Find where the given text appears and provide that cell's center as [x, y] coordinate. 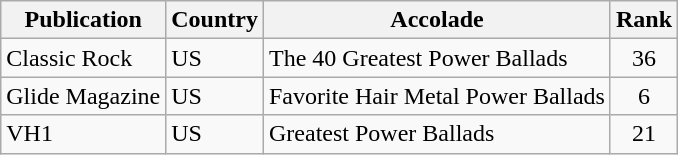
Glide Magazine [84, 96]
Classic Rock [84, 58]
Accolade [436, 20]
21 [644, 134]
Publication [84, 20]
Favorite Hair Metal Power Ballads [436, 96]
VH1 [84, 134]
36 [644, 58]
6 [644, 96]
The 40 Greatest Power Ballads [436, 58]
Greatest Power Ballads [436, 134]
Country [215, 20]
Rank [644, 20]
